Identify which cell holds the provided text, then report its [x, y] central coordinate. 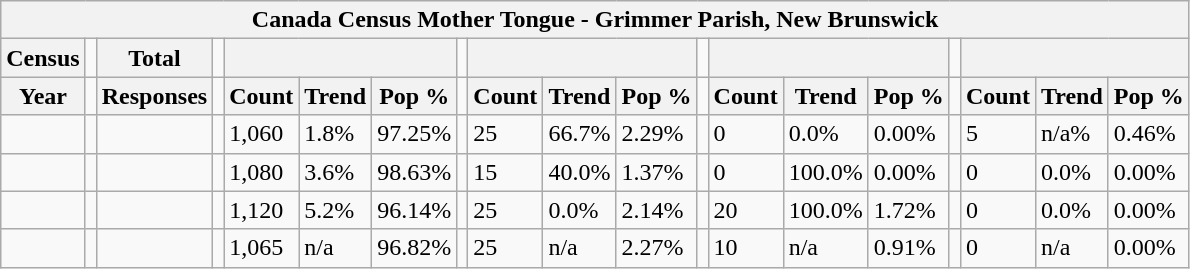
98.63% [414, 172]
97.25% [414, 134]
10 [746, 248]
5 [998, 134]
1,080 [262, 172]
Census [43, 58]
0.46% [1148, 134]
96.14% [414, 210]
5.2% [336, 210]
n/a% [1072, 134]
15 [506, 172]
1.8% [336, 134]
Total [154, 58]
2.14% [656, 210]
40.0% [580, 172]
Canada Census Mother Tongue - Grimmer Parish, New Brunswick [596, 20]
1,065 [262, 248]
3.6% [336, 172]
1.72% [908, 210]
20 [746, 210]
1,060 [262, 134]
66.7% [580, 134]
2.29% [656, 134]
1,120 [262, 210]
1.37% [656, 172]
Responses [154, 96]
Year [43, 96]
0.91% [908, 248]
2.27% [656, 248]
96.82% [414, 248]
